Output the [x, y] coordinate of the center of the cell containing the given text.  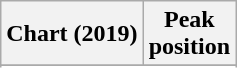
Peakposition [189, 34]
Chart (2019) [72, 34]
